Search for the cell housing the specified text and yield its (X, Y) center coordinate. 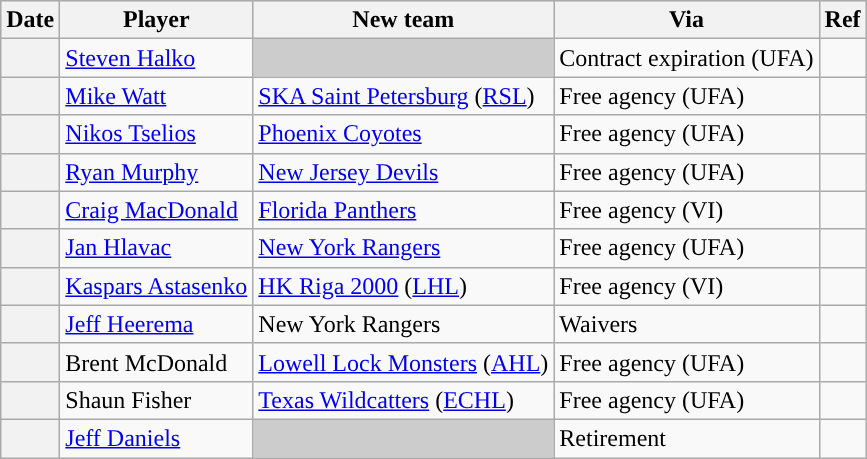
Mike Watt (156, 96)
Kaspars Astasenko (156, 286)
Contract expiration (UFA) (686, 58)
Florida Panthers (404, 210)
New Jersey Devils (404, 172)
New team (404, 20)
Texas Wildcatters (ECHL) (404, 400)
Retirement (686, 438)
HK Riga 2000 (LHL) (404, 286)
Ryan Murphy (156, 172)
Phoenix Coyotes (404, 134)
Player (156, 20)
Steven Halko (156, 58)
Jan Hlavac (156, 248)
Via (686, 20)
Jeff Heerema (156, 324)
Craig MacDonald (156, 210)
Lowell Lock Monsters (AHL) (404, 362)
Date (30, 20)
SKA Saint Petersburg (RSL) (404, 96)
Ref (842, 20)
Jeff Daniels (156, 438)
Nikos Tselios (156, 134)
Waivers (686, 324)
Shaun Fisher (156, 400)
Brent McDonald (156, 362)
